From the cell containing the given text, extract its center point as [x, y] coordinate. 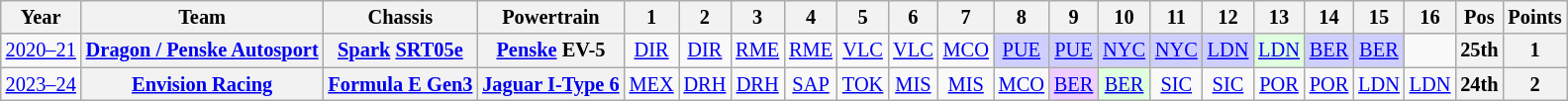
14 [1328, 17]
15 [1379, 17]
24th [1479, 84]
Formula E Gen3 [401, 84]
6 [913, 17]
9 [1073, 17]
25th [1479, 50]
Spark SRT05e [401, 50]
Jaguar I-Type 6 [550, 84]
MEX [651, 84]
Team [202, 17]
8 [1022, 17]
Pos [1479, 17]
Points [1534, 17]
4 [811, 17]
Chassis [401, 17]
Penske EV-5 [550, 50]
Powertrain [550, 17]
2020–21 [42, 50]
Year [42, 17]
3 [757, 17]
SAP [811, 84]
TOK [863, 84]
Envision Racing [202, 84]
5 [863, 17]
13 [1279, 17]
Dragon / Penske Autosport [202, 50]
16 [1430, 17]
2023–24 [42, 84]
12 [1228, 17]
10 [1125, 17]
11 [1176, 17]
7 [966, 17]
